Locate the cell with the specified text and output its [x, y] center coordinate. 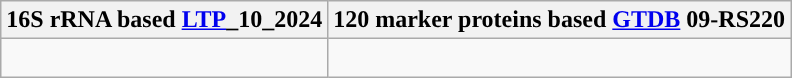
16S rRNA based LTP_10_2024 [164, 20]
120 marker proteins based GTDB 09-RS220 [560, 20]
